Pinpoint the cell where the given text exists, returning its [x, y] midpoint coordinate. 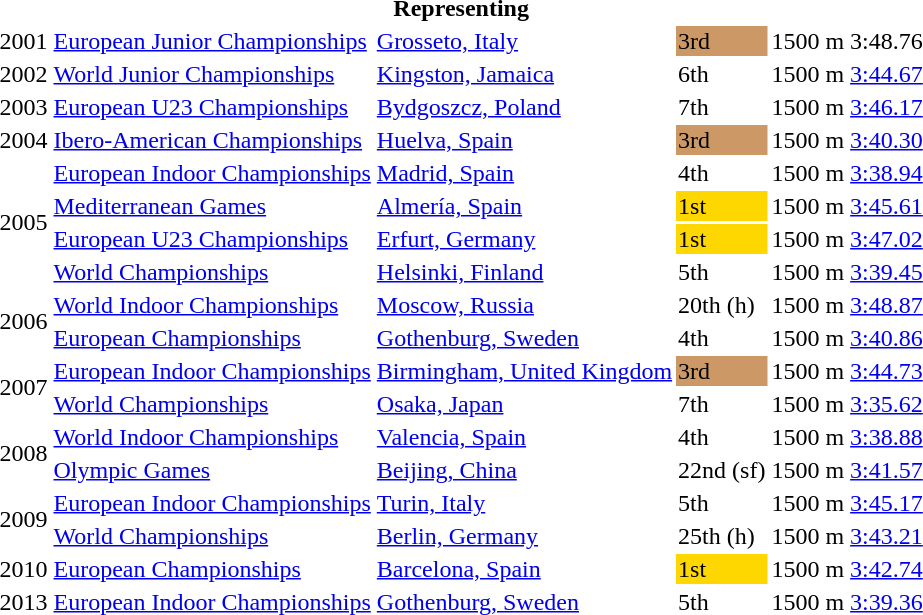
Mediterranean Games [212, 206]
Osaka, Japan [524, 404]
Berlin, Germany [524, 536]
22nd (sf) [722, 470]
Turin, Italy [524, 503]
Helsinki, Finland [524, 272]
Grosseto, Italy [524, 41]
Madrid, Spain [524, 173]
Almería, Spain [524, 206]
Erfurt, Germany [524, 239]
Kingston, Jamaica [524, 74]
European Junior Championships [212, 41]
Valencia, Spain [524, 437]
Ibero-American Championships [212, 140]
Olympic Games [212, 470]
Gothenburg, Sweden [524, 338]
6th [722, 74]
World Junior Championships [212, 74]
25th (h) [722, 536]
Huelva, Spain [524, 140]
Barcelona, Spain [524, 569]
20th (h) [722, 305]
Bydgoszcz, Poland [524, 107]
Beijing, China [524, 470]
Birmingham, United Kingdom [524, 371]
Moscow, Russia [524, 305]
